Search for the cell housing the specified text and yield its (X, Y) center coordinate. 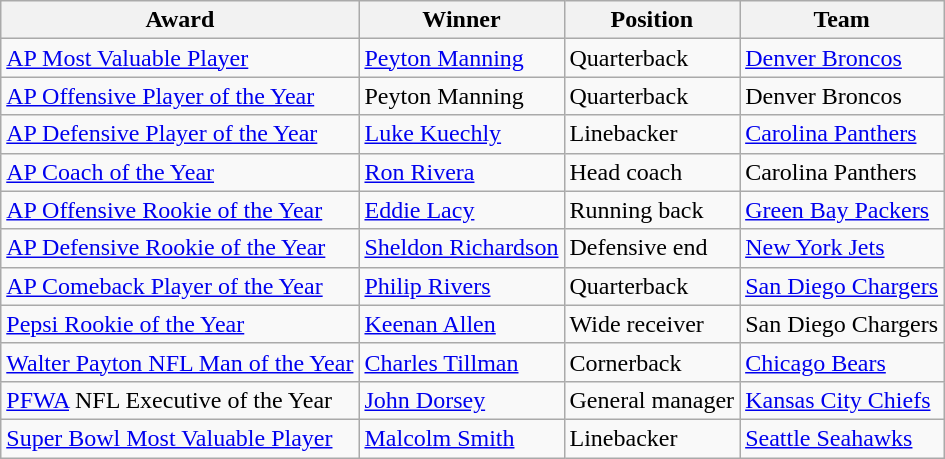
General manager (652, 400)
Ron Rivera (462, 172)
Kansas City Chiefs (842, 400)
Seattle Seahawks (842, 438)
AP Comeback Player of the Year (180, 286)
Head coach (652, 172)
Pepsi Rookie of the Year (180, 324)
Philip Rivers (462, 286)
Chicago Bears (842, 362)
Cornerback (652, 362)
AP Most Valuable Player (180, 58)
Running back (652, 210)
Charles Tillman (462, 362)
Walter Payton NFL Man of the Year (180, 362)
Wide receiver (652, 324)
Defensive end (652, 248)
AP Defensive Rookie of the Year (180, 248)
Super Bowl Most Valuable Player (180, 438)
Winner (462, 20)
AP Coach of the Year (180, 172)
Malcolm Smith (462, 438)
Green Bay Packers (842, 210)
John Dorsey (462, 400)
Sheldon Richardson (462, 248)
AP Offensive Player of the Year (180, 96)
PFWA NFL Executive of the Year (180, 400)
AP Defensive Player of the Year (180, 134)
Position (652, 20)
Luke Kuechly (462, 134)
Keenan Allen (462, 324)
Eddie Lacy (462, 210)
New York Jets (842, 248)
Team (842, 20)
Award (180, 20)
AP Offensive Rookie of the Year (180, 210)
